Find where the given text appears and provide that cell's center as [X, Y] coordinate. 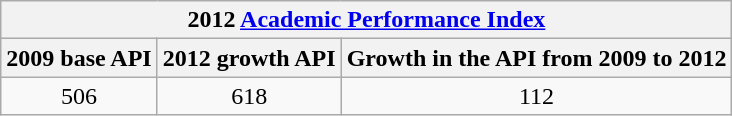
112 [536, 96]
506 [79, 96]
Growth in the API from 2009 to 2012 [536, 58]
2012 growth API [249, 58]
2012 Academic Performance Index [366, 20]
618 [249, 96]
2009 base API [79, 58]
